From the cell containing the given text, extract its center point as [x, y] coordinate. 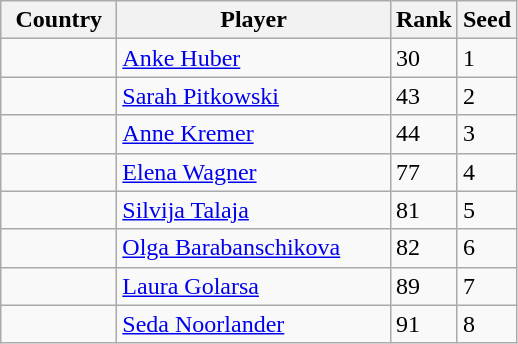
Laura Golarsa [254, 286]
89 [424, 286]
6 [486, 248]
Country [59, 20]
81 [424, 210]
Seed [486, 20]
3 [486, 134]
2 [486, 96]
Anne Kremer [254, 134]
30 [424, 58]
44 [424, 134]
Anke Huber [254, 58]
8 [486, 324]
Rank [424, 20]
Sarah Pitkowski [254, 96]
Player [254, 20]
Olga Barabanschikova [254, 248]
91 [424, 324]
82 [424, 248]
Seda Noorlander [254, 324]
4 [486, 172]
Silvija Talaja [254, 210]
5 [486, 210]
7 [486, 286]
1 [486, 58]
Elena Wagner [254, 172]
43 [424, 96]
77 [424, 172]
